Provide the (X, Y) coordinate of the cell's center where the given text is located.  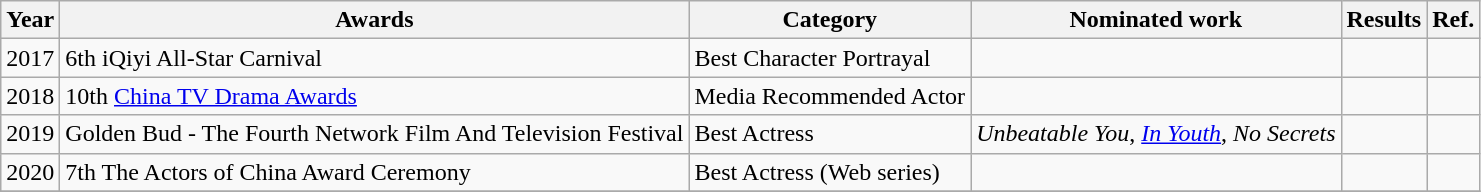
Best Character Portrayal (830, 58)
Category (830, 20)
Best Actress (830, 134)
2020 (30, 172)
Golden Bud - The Fourth Network Film And Television Festival (374, 134)
Year (30, 20)
7th The Actors of China Award Ceremony (374, 172)
Results (1384, 20)
Ref. (1454, 20)
10th China TV Drama Awards (374, 96)
Unbeatable You, In Youth, No Secrets (1156, 134)
Awards (374, 20)
6th iQiyi All-Star Carnival (374, 58)
2018 (30, 96)
2017 (30, 58)
Media Recommended Actor (830, 96)
Nominated work (1156, 20)
2019 (30, 134)
Best Actress (Web series) (830, 172)
